Determine the (x, y) coordinate at the center of the cell enclosing the given text.  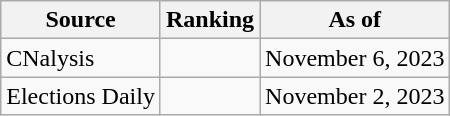
November 6, 2023 (355, 58)
CNalysis (81, 58)
November 2, 2023 (355, 96)
Ranking (210, 20)
Elections Daily (81, 96)
As of (355, 20)
Source (81, 20)
